Locate the cell with the specified text and output its [x, y] center coordinate. 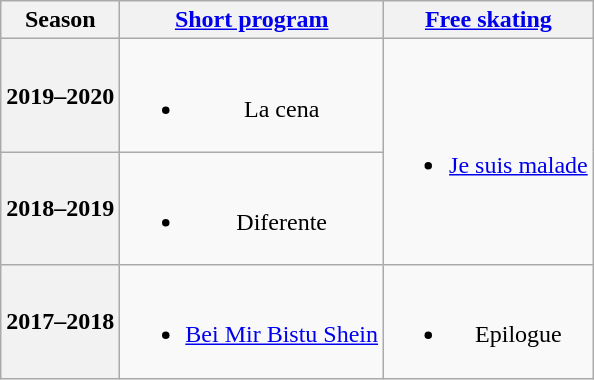
Epilogue [489, 322]
Free skating [489, 20]
Bei Mir Bistu Shein [252, 322]
Season [60, 20]
2017–2018 [60, 322]
Je suis malade [489, 152]
Diferente [252, 208]
2019–2020 [60, 96]
La cena [252, 96]
Short program [252, 20]
2018–2019 [60, 208]
